Search for the cell housing the specified text and yield its (X, Y) center coordinate. 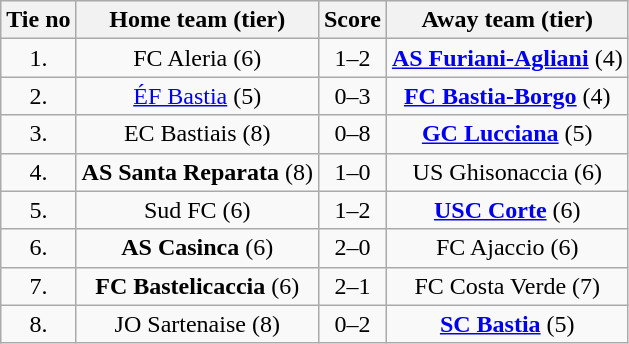
AS Santa Reparata (8) (197, 172)
1–0 (352, 172)
1. (38, 58)
Away team (tier) (507, 20)
0–8 (352, 134)
JO Sartenaise (8) (197, 324)
EC Bastiais (8) (197, 134)
5. (38, 210)
2–1 (352, 286)
2. (38, 96)
7. (38, 286)
2–0 (352, 248)
FC Bastelicaccia (6) (197, 286)
AS Casinca (6) (197, 248)
0–2 (352, 324)
AS Furiani-Agliani (4) (507, 58)
SC Bastia (5) (507, 324)
0–3 (352, 96)
FC Ajaccio (6) (507, 248)
USC Corte (6) (507, 210)
Score (352, 20)
FC Costa Verde (7) (507, 286)
US Ghisonaccia (6) (507, 172)
Tie no (38, 20)
8. (38, 324)
FC Aleria (6) (197, 58)
6. (38, 248)
ÉF Bastia (5) (197, 96)
FC Bastia-Borgo (4) (507, 96)
Sud FC (6) (197, 210)
3. (38, 134)
GC Lucciana (5) (507, 134)
Home team (tier) (197, 20)
4. (38, 172)
